Pinpoint the cell where the given text exists, returning its (X, Y) midpoint coordinate. 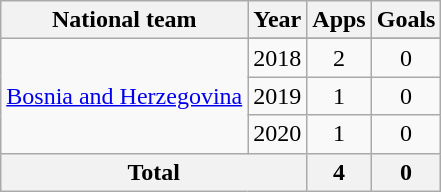
Year (278, 20)
4 (339, 172)
2018 (278, 58)
National team (124, 20)
2 (339, 58)
Goals (406, 20)
Bosnia and Herzegovina (124, 96)
Total (154, 172)
2019 (278, 96)
2020 (278, 134)
Apps (339, 20)
